Provide the [X, Y] coordinate of the cell's center where the given text is located.  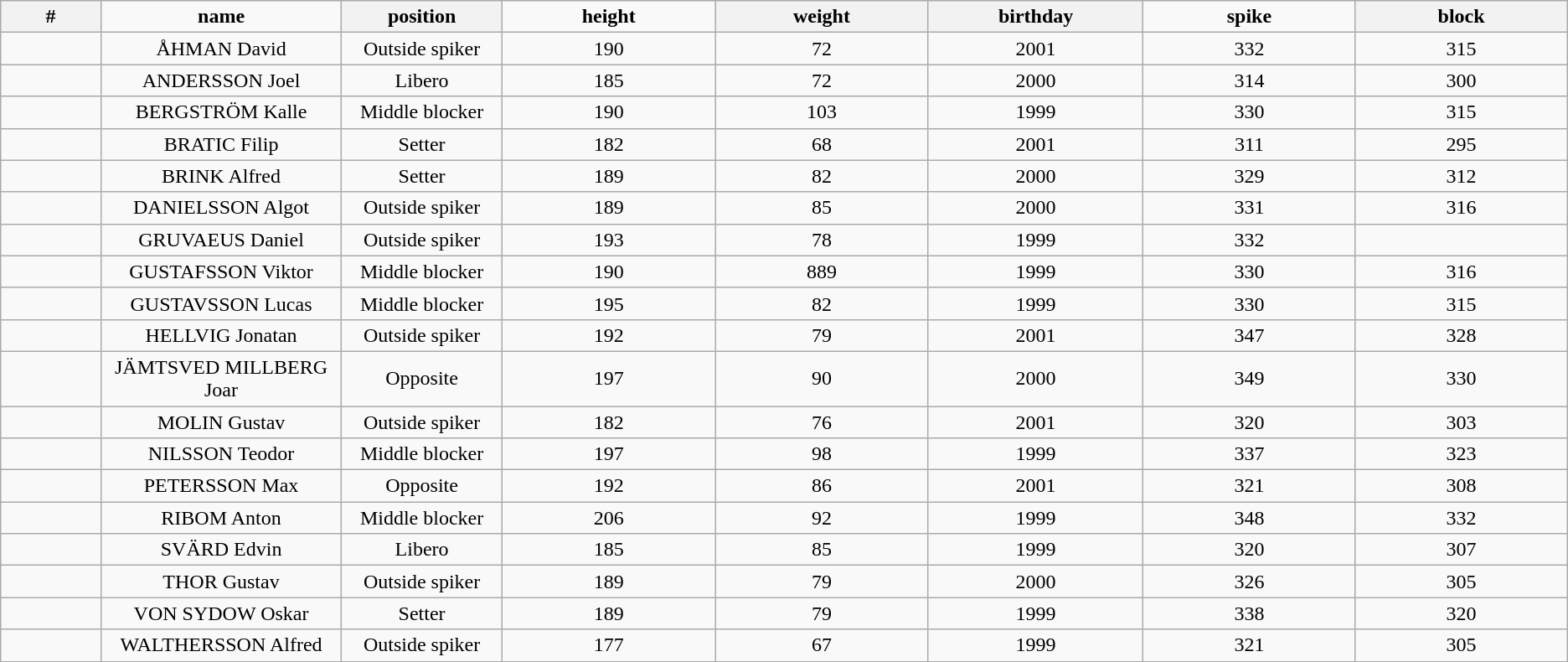
308 [1461, 486]
314 [1250, 80]
height [609, 17]
177 [609, 645]
ÅHMAN David [221, 49]
307 [1461, 550]
300 [1461, 80]
RIBOM Anton [221, 518]
HELLVIG Jonatan [221, 335]
name [221, 17]
VON SYDOW Oskar [221, 613]
193 [609, 240]
348 [1250, 518]
103 [823, 112]
326 [1250, 582]
338 [1250, 613]
295 [1461, 144]
birthday [1035, 17]
889 [823, 272]
GUSTAFSSON Viktor [221, 272]
DANIELSSON Algot [221, 208]
BERGSTRÖM Kalle [221, 112]
GRUVAEUS Daniel [221, 240]
BRATIC Filip [221, 144]
312 [1461, 176]
MOLIN Gustav [221, 422]
ANDERSSON Joel [221, 80]
195 [609, 303]
349 [1250, 379]
NILSSON Teodor [221, 454]
323 [1461, 454]
86 [823, 486]
347 [1250, 335]
68 [823, 144]
206 [609, 518]
position [422, 17]
THOR Gustav [221, 582]
weight [823, 17]
SVÄRD Edvin [221, 550]
spike [1250, 17]
76 [823, 422]
92 [823, 518]
328 [1461, 335]
BRINK Alfred [221, 176]
JÄMTSVED MILLBERG Joar [221, 379]
98 [823, 454]
303 [1461, 422]
331 [1250, 208]
329 [1250, 176]
# [51, 17]
WALTHERSSON Alfred [221, 645]
311 [1250, 144]
78 [823, 240]
block [1461, 17]
67 [823, 645]
90 [823, 379]
337 [1250, 454]
GUSTAVSSON Lucas [221, 303]
PETERSSON Max [221, 486]
